Detect which cell encompasses the target text, then output its (x, y) center coordinate. 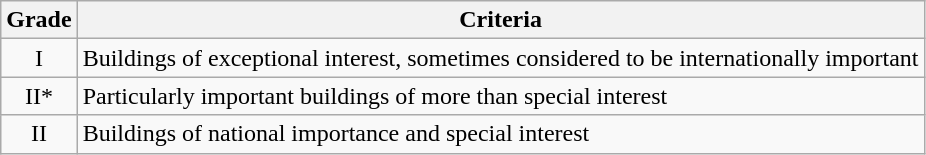
II* (39, 96)
Criteria (500, 20)
I (39, 58)
Grade (39, 20)
Buildings of national importance and special interest (500, 134)
II (39, 134)
Particularly important buildings of more than special interest (500, 96)
Buildings of exceptional interest, sometimes considered to be internationally important (500, 58)
